Return the [X, Y] coordinate for the center point of the cell that contains the specified text.  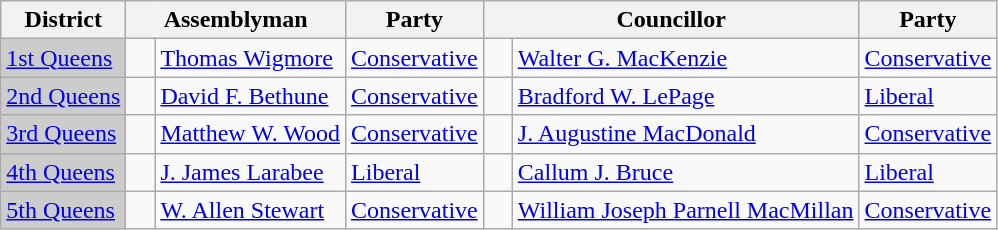
5th Queens [64, 210]
David F. Bethune [250, 96]
Bradford W. LePage [686, 96]
Thomas Wigmore [250, 58]
William Joseph Parnell MacMillan [686, 210]
J. James Larabee [250, 172]
2nd Queens [64, 96]
3rd Queens [64, 134]
Walter G. MacKenzie [686, 58]
1st Queens [64, 58]
Councillor [671, 20]
District [64, 20]
4th Queens [64, 172]
J. Augustine MacDonald [686, 134]
W. Allen Stewart [250, 210]
Callum J. Bruce [686, 172]
Assemblyman [236, 20]
Matthew W. Wood [250, 134]
